Determine the [X, Y] coordinate at the center of the cell enclosing the given text.  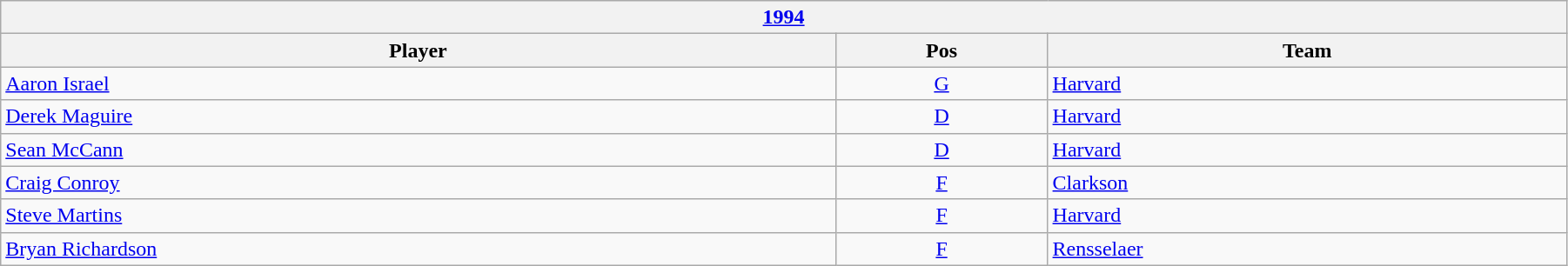
Team [1307, 50]
Aaron Israel [418, 83]
Pos [941, 50]
Sean McCann [418, 150]
Player [418, 50]
Craig Conroy [418, 183]
G [941, 83]
Steve Martins [418, 216]
1994 [784, 17]
Clarkson [1307, 183]
Rensselaer [1307, 249]
Bryan Richardson [418, 249]
Derek Maguire [418, 116]
